Pinpoint the cell where the given text exists, returning its (x, y) midpoint coordinate. 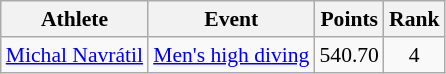
Event (231, 19)
Athlete (74, 19)
4 (414, 55)
Points (348, 19)
Michal Navrátil (74, 55)
540.70 (348, 55)
Rank (414, 19)
Men's high diving (231, 55)
